Return (X, Y) of the center of cell containing provided text 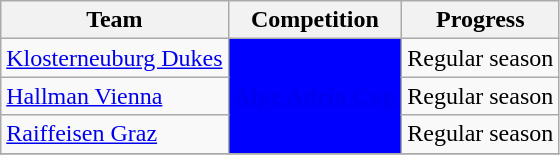
Competition (315, 20)
Team (114, 20)
Klosterneuburg Dukes (114, 58)
Progress (480, 20)
Raiffeisen Graz (114, 134)
Hallman Vienna (114, 96)
Alpe Adria Cup (315, 96)
